Extract the (X, Y) coordinate from the center of the cell holding the provided text.  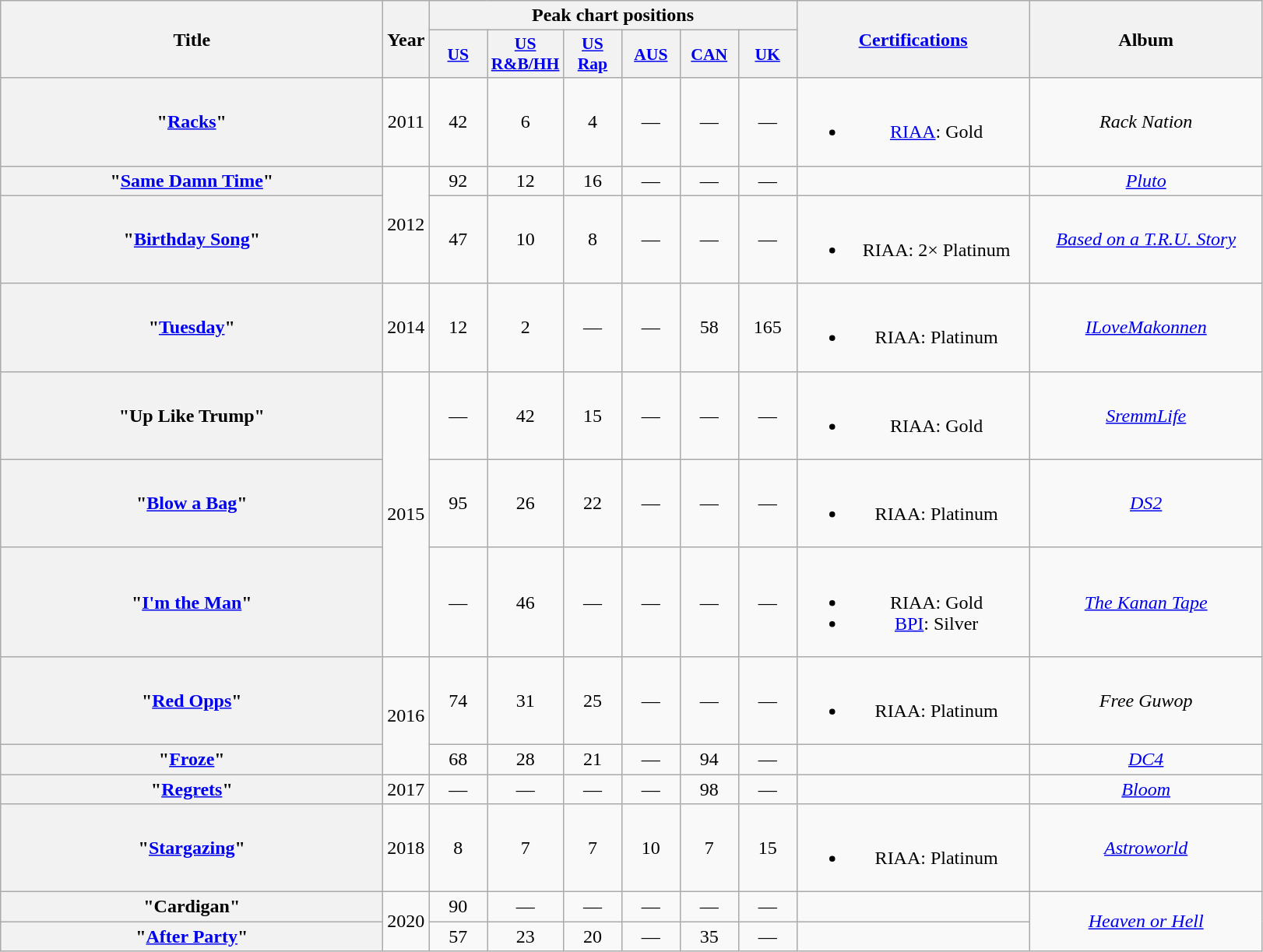
Heaven or Hell (1146, 922)
DC4 (1146, 759)
"I'm the Man" (192, 602)
47 (458, 240)
USRap (592, 54)
Certifications (913, 39)
94 (709, 759)
RIAA: GoldBPI: Silver (913, 602)
2011 (406, 121)
SremmLife (1146, 416)
74 (458, 701)
95 (458, 503)
"Same Damn Time" (192, 181)
2015 (406, 514)
ILoveMakonnen (1146, 327)
26 (526, 503)
Title (192, 39)
"Blow a Bag" (192, 503)
Rack Nation (1146, 121)
23 (526, 936)
92 (458, 181)
Pluto (1146, 181)
"Froze" (192, 759)
"Red Opps" (192, 701)
Astroworld (1146, 848)
The Kanan Tape (1146, 602)
2 (526, 327)
Based on a T.R.U. Story (1146, 240)
2017 (406, 789)
DS2 (1146, 503)
"Cardigan" (192, 907)
2014 (406, 327)
98 (709, 789)
"Up Like Trump" (192, 416)
28 (526, 759)
68 (458, 759)
2012 (406, 224)
"Racks" (192, 121)
"Stargazing" (192, 848)
USR&B/HH (526, 54)
UK (768, 54)
CAN (709, 54)
AUS (651, 54)
20 (592, 936)
"After Party" (192, 936)
US (458, 54)
58 (709, 327)
22 (592, 503)
2020 (406, 922)
25 (592, 701)
Bloom (1146, 789)
Album (1146, 39)
90 (458, 907)
Peak chart positions (613, 16)
"Tuesday" (192, 327)
6 (526, 121)
4 (592, 121)
57 (458, 936)
Year (406, 39)
2016 (406, 715)
31 (526, 701)
46 (526, 602)
165 (768, 327)
Free Guwop (1146, 701)
16 (592, 181)
2018 (406, 848)
21 (592, 759)
RIAA: 2× Platinum (913, 240)
"Birthday Song" (192, 240)
"Regrets" (192, 789)
35 (709, 936)
